Return [x, y] of the center of cell containing provided text 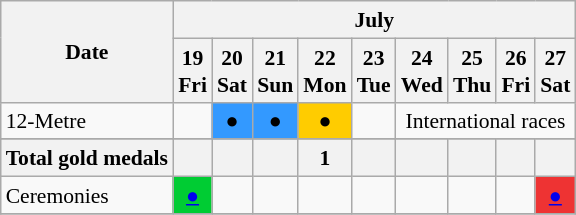
Date [87, 52]
26Fri [516, 70]
22Mon [324, 70]
19Fri [192, 70]
24Wed [422, 70]
July [374, 20]
1 [324, 158]
21Sun [275, 70]
12-Metre [87, 120]
International races [486, 120]
23Tue [374, 70]
Ceremonies [87, 194]
20Sat [232, 70]
Total gold medals [87, 158]
25Thu [472, 70]
27Sat [555, 70]
